For the text-containing cell, return its midpoint in [X, Y] coordinate format. 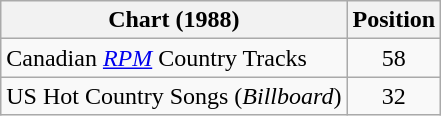
US Hot Country Songs (Billboard) [174, 96]
Canadian RPM Country Tracks [174, 58]
58 [394, 58]
Position [394, 20]
32 [394, 96]
Chart (1988) [174, 20]
